Capture the cell that displays the provided text and extract its (x, y) central coordinate. 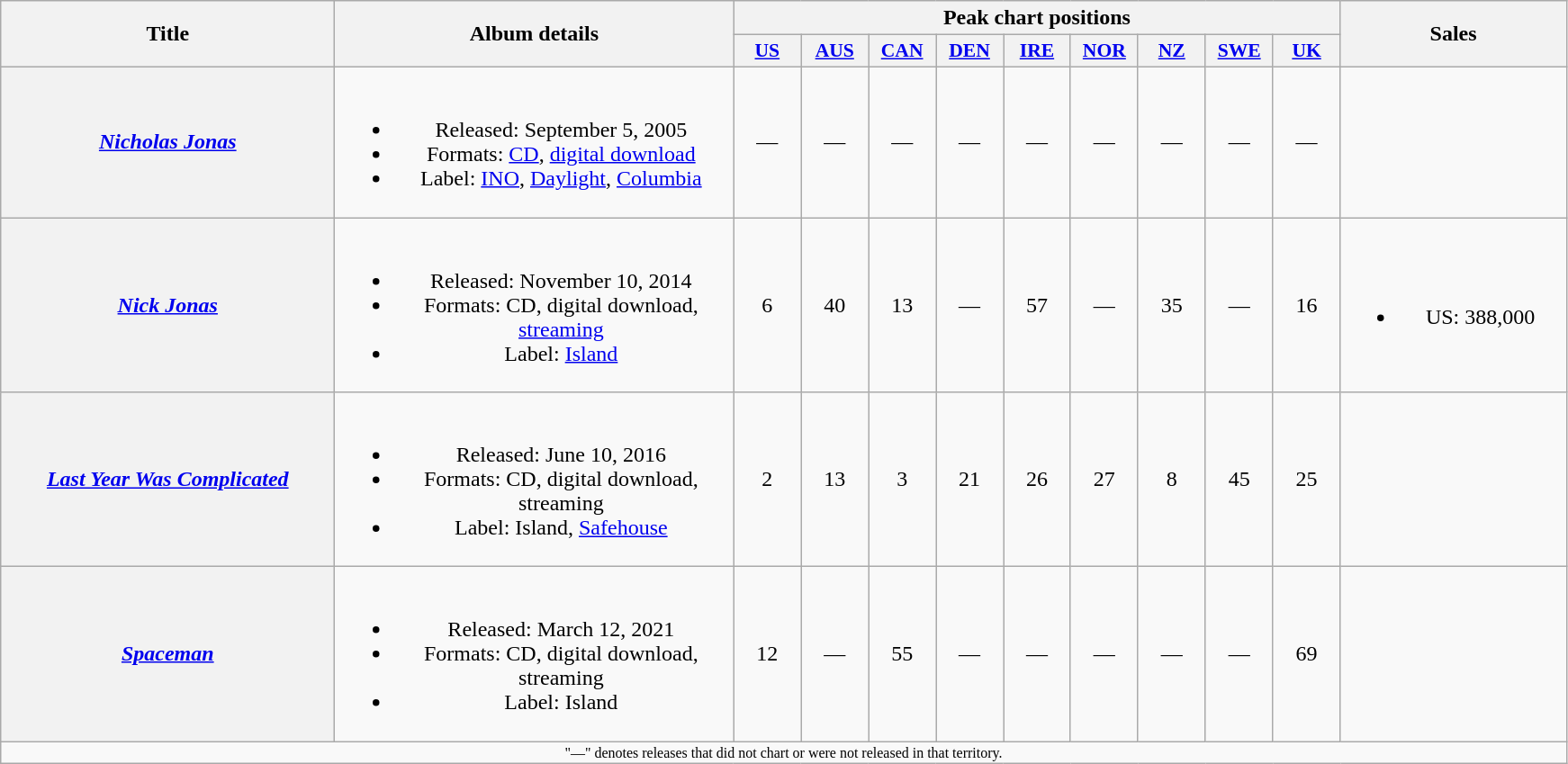
CAN (902, 51)
UK (1307, 51)
Nicholas Jonas (167, 142)
Peak chart positions (1037, 18)
Last Year Was Complicated (167, 480)
57 (1037, 305)
25 (1307, 480)
2 (767, 480)
Released: November 10, 2014Formats: CD, digital download, streamingLabel: Island (535, 305)
Released: September 5, 2005Formats: CD, digital downloadLabel: INO, Daylight, Columbia (535, 142)
12 (767, 654)
27 (1104, 480)
55 (902, 654)
Spaceman (167, 654)
IRE (1037, 51)
Album details (535, 34)
Nick Jonas (167, 305)
Title (167, 34)
45 (1239, 480)
Sales (1453, 34)
16 (1307, 305)
SWE (1239, 51)
40 (835, 305)
6 (767, 305)
NZ (1172, 51)
Released: June 10, 2016Formats: CD, digital download, streamingLabel: Island, Safehouse (535, 480)
26 (1037, 480)
AUS (835, 51)
3 (902, 480)
Released: March 12, 2021Formats: CD, digital download, streamingLabel: Island (535, 654)
8 (1172, 480)
US (767, 51)
"—" denotes releases that did not chart or were not released in that territory. (783, 752)
69 (1307, 654)
NOR (1104, 51)
35 (1172, 305)
21 (970, 480)
DEN (970, 51)
US: 388,000 (1453, 305)
